Determine the (x, y) coordinate at the center of the cell enclosing the given text.  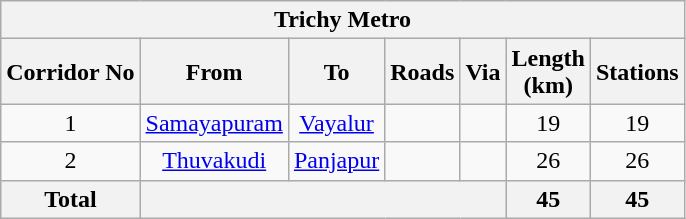
Corridor No (70, 72)
Total (70, 199)
Roads (422, 72)
Panjapur (336, 161)
Samayapuram (214, 123)
2 (70, 161)
From (214, 72)
1 (70, 123)
Vayalur (336, 123)
Stations (637, 72)
Trichy Metro (342, 20)
Thuvakudi (214, 161)
Via (483, 72)
Length(km) (548, 72)
To (336, 72)
